Scan for the cell matching the given text and deliver its [X, Y] coordinate at center. 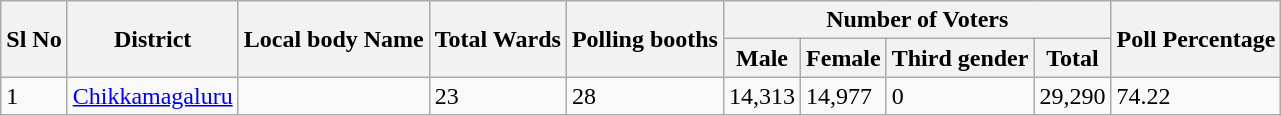
Poll Percentage [1196, 39]
Local body Name [334, 39]
74.22 [1196, 96]
District [152, 39]
Female [844, 58]
29,290 [1072, 96]
Total [1072, 58]
Third gender [960, 58]
Total Wards [498, 39]
Sl No [34, 39]
28 [644, 96]
Number of Voters [917, 20]
0 [960, 96]
23 [498, 96]
14,313 [762, 96]
Polling booths [644, 39]
14,977 [844, 96]
Chikkamagaluru [152, 96]
1 [34, 96]
Male [762, 58]
